Search for the cell housing the specified text and yield its (x, y) center coordinate. 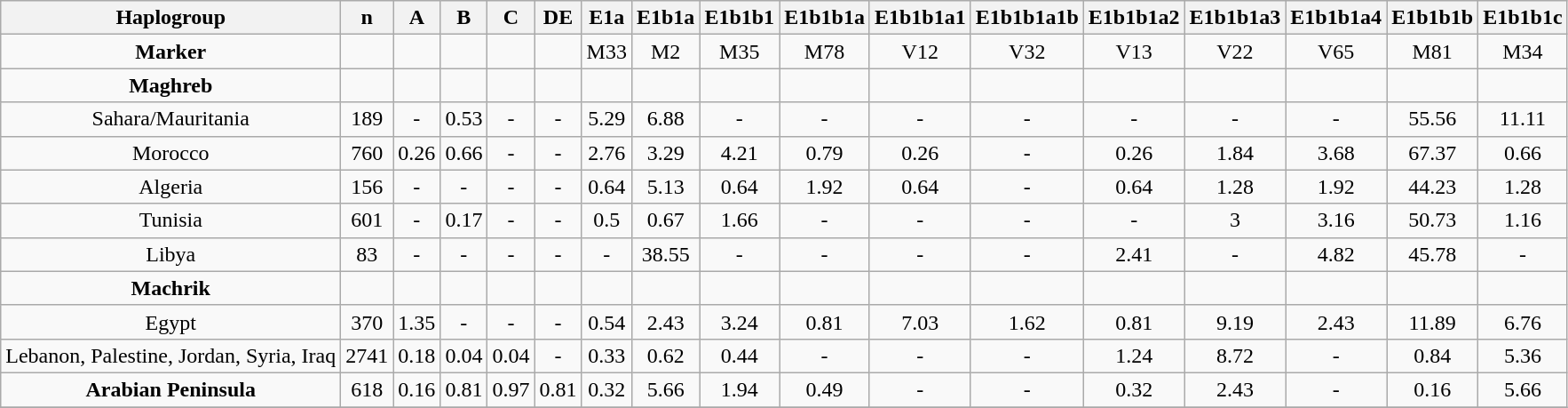
7.03 (920, 322)
M2 (665, 52)
E1b1b1a (825, 18)
Libya (170, 254)
Machrik (170, 288)
370 (368, 322)
5.29 (606, 119)
Arabian Peninsula (170, 389)
44.23 (1433, 187)
0.62 (665, 356)
E1b1b1a2 (1134, 18)
E1a (606, 18)
760 (368, 153)
E1b1b1b (1433, 18)
B (463, 18)
Maghreb (170, 85)
Tunisia (170, 220)
n (368, 18)
3.68 (1336, 153)
E1b1b1 (740, 18)
V12 (920, 52)
11.11 (1523, 119)
1.24 (1134, 356)
0.67 (665, 220)
1.62 (1026, 322)
0.54 (606, 322)
0.84 (1433, 356)
0.79 (825, 153)
V13 (1134, 52)
Haplogroup (170, 18)
45.78 (1433, 254)
2.41 (1134, 254)
Marker (170, 52)
V32 (1026, 52)
4.82 (1336, 254)
E1b1b1a3 (1235, 18)
V65 (1336, 52)
9.19 (1235, 322)
E1b1b1a1b (1026, 18)
E1b1b1a1 (920, 18)
0.49 (825, 389)
M78 (825, 52)
0.17 (463, 220)
8.72 (1235, 356)
83 (368, 254)
1.35 (417, 322)
M34 (1523, 52)
M33 (606, 52)
1.94 (740, 389)
1.66 (740, 220)
Egypt (170, 322)
189 (368, 119)
5.13 (665, 187)
C (511, 18)
3.16 (1336, 220)
E1b1a (665, 18)
Morocco (170, 153)
Lebanon, Palestine, Jordan, Syria, Iraq (170, 356)
3.29 (665, 153)
2741 (368, 356)
2.76 (606, 153)
6.76 (1523, 322)
11.89 (1433, 322)
Sahara/Mauritania (170, 119)
38.55 (665, 254)
V22 (1235, 52)
618 (368, 389)
0.18 (417, 356)
E1b1b1c (1523, 18)
0.5 (606, 220)
3 (1235, 220)
E1b1b1a4 (1336, 18)
0.53 (463, 119)
0.44 (740, 356)
156 (368, 187)
0.33 (606, 356)
1.16 (1523, 220)
601 (368, 220)
M81 (1433, 52)
M35 (740, 52)
3.24 (740, 322)
0.97 (511, 389)
4.21 (740, 153)
Algeria (170, 187)
DE (558, 18)
1.84 (1235, 153)
A (417, 18)
6.88 (665, 119)
5.36 (1523, 356)
50.73 (1433, 220)
55.56 (1433, 119)
67.37 (1433, 153)
